Scan for the cell matching the given text and deliver its [X, Y] coordinate at center. 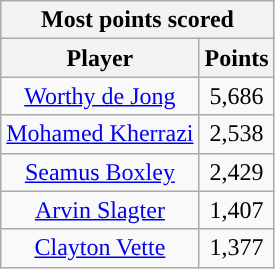
Mohamed Kherrazi [100, 134]
Points [236, 58]
2,538 [236, 134]
5,686 [236, 96]
Player [100, 58]
1,377 [236, 248]
Most points scored [138, 20]
Seamus Boxley [100, 172]
Arvin Slagter [100, 210]
Clayton Vette [100, 248]
2,429 [236, 172]
1,407 [236, 210]
Worthy de Jong [100, 96]
